Pinpoint the cell where the given text exists, returning its (x, y) midpoint coordinate. 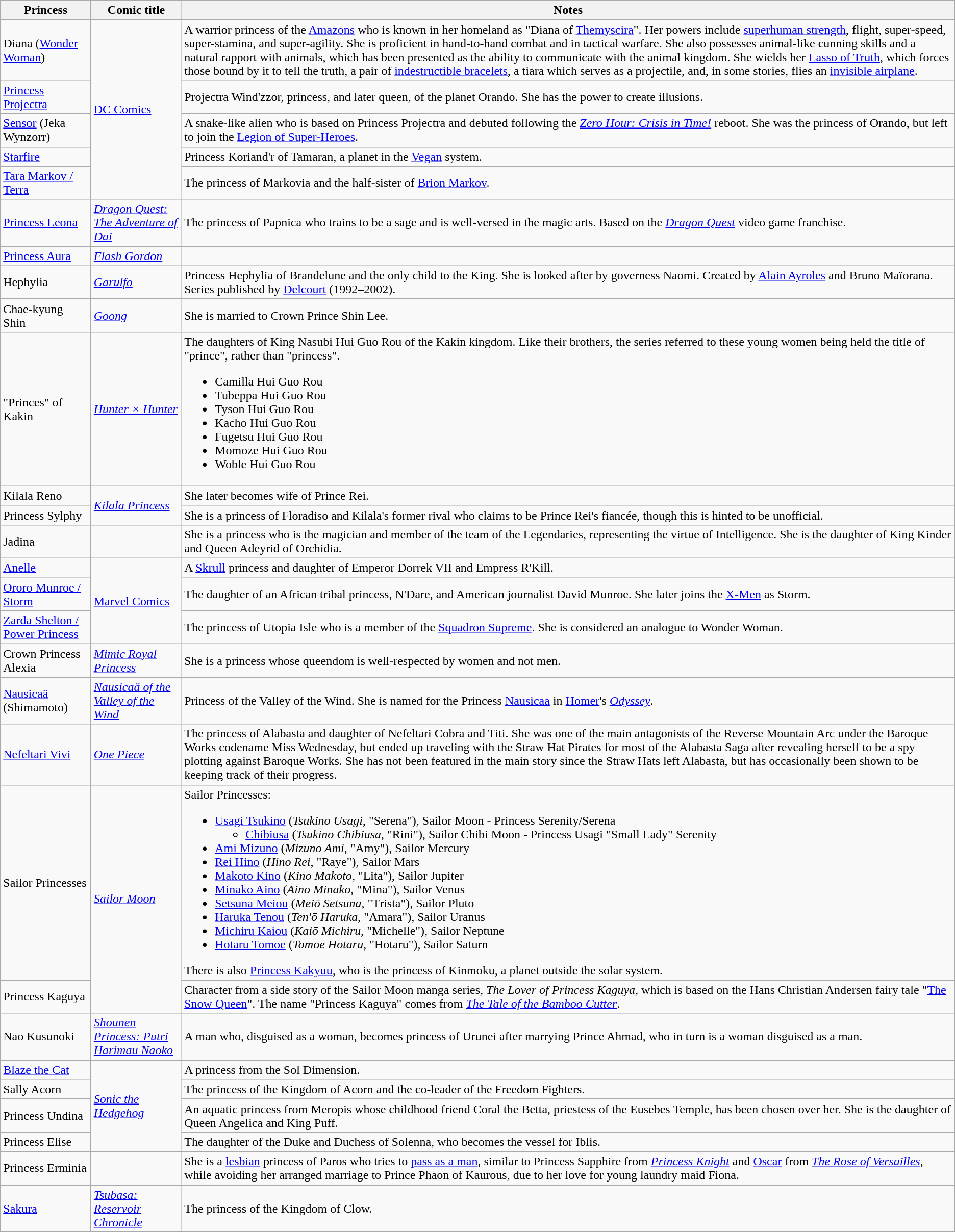
The daughter of an African tribal princess, N'Dare, and American journalist David Munroe. She later joins the X-Men as Storm. (568, 595)
Kilala Reno (46, 496)
Sally Acorn (46, 1089)
Dragon Quest: The Adventure of Dai (136, 223)
Garulfo (136, 283)
Comic title (136, 10)
Sonic the Hedgehog (136, 1106)
Flash Gordon (136, 256)
Crown Princess Alexia (46, 661)
Zarda Shelton / Power Princess (46, 627)
Notes (568, 10)
Sensor (Jeka Wynzorr) (46, 131)
She is a princess of Floradiso and Kilala's former rival who claims to be Prince Rei's fiancée, though this is hinted to be unofficial. (568, 516)
Princess Kaguya (46, 996)
The princess of the Kingdom of Acorn and the co-leader of the Freedom Fighters. (568, 1089)
Sailor Princesses (46, 882)
Sakura (46, 1209)
Tsubasa: Reservoir Chronicle (136, 1209)
Nausicaä (Shimamoto) (46, 701)
Princess Erminia (46, 1168)
Hephylia (46, 283)
Marvel Comics (136, 601)
Nao Kusunoki (46, 1037)
Mimic Royal Princess (136, 661)
Hunter × Hunter (136, 409)
The princess of Utopia Isle who is a member of the Squadron Supreme. She is considered an analogue to Wonder Woman. (568, 627)
One Piece (136, 755)
Princess Koriand'r of Tamaran, a planet in the Vegan system. (568, 157)
DC Comics (136, 110)
The princess of the Kingdom of Clow. (568, 1209)
She is a princess whose queendom is well-respected by women and not men. (568, 661)
The princess of Markovia and the half-sister of Brion Markov. (568, 183)
Ororo Munroe / Storm (46, 595)
Shounen Princess: Putri Harimau Naoko (136, 1037)
A man who, disguised as a woman, becomes princess of Urunei after marrying Prince Ahmad, who in turn is a woman disguised as a man. (568, 1037)
Tara Markov / Terra (46, 183)
Princess Sylphy (46, 516)
Sailor Moon (136, 899)
Princess Undina (46, 1116)
Kilala Princess (136, 505)
Nausicaä of the Valley of the Wind (136, 701)
Projectra Wind'zzor, princess, and later queen, of the planet Orando. She has the power to create illusions. (568, 97)
Jadina (46, 542)
A princess from the Sol Dimension. (568, 1070)
Princess Aura (46, 256)
Princess (46, 10)
She later becomes wife of Prince Rei. (568, 496)
A Skrull princess and daughter of Emperor Dorrek VII and Empress R'Kill. (568, 568)
Nefeltari Vivi (46, 755)
Diana (Wonder Woman) (46, 50)
Princess Elise (46, 1142)
Starfire (46, 157)
She is married to Crown Prince Shin Lee. (568, 315)
Princess Leona (46, 223)
Goong (136, 315)
Anelle (46, 568)
Princess Projectra (46, 97)
"Princes" of Kakin (46, 409)
Chae-kyung Shin (46, 315)
Princess of the Valley of the Wind. She is named for the Princess Nausicaa in Homer's Odyssey. (568, 701)
The princess of Papnica who trains to be a sage and is well-versed in the magic arts. Based on the Dragon Quest video game franchise. (568, 223)
The daughter of the Duke and Duchess of Solenna, who becomes the vessel for Iblis. (568, 1142)
Blaze the Cat (46, 1070)
